Pinpoint the cell where the given text exists, returning its [x, y] midpoint coordinate. 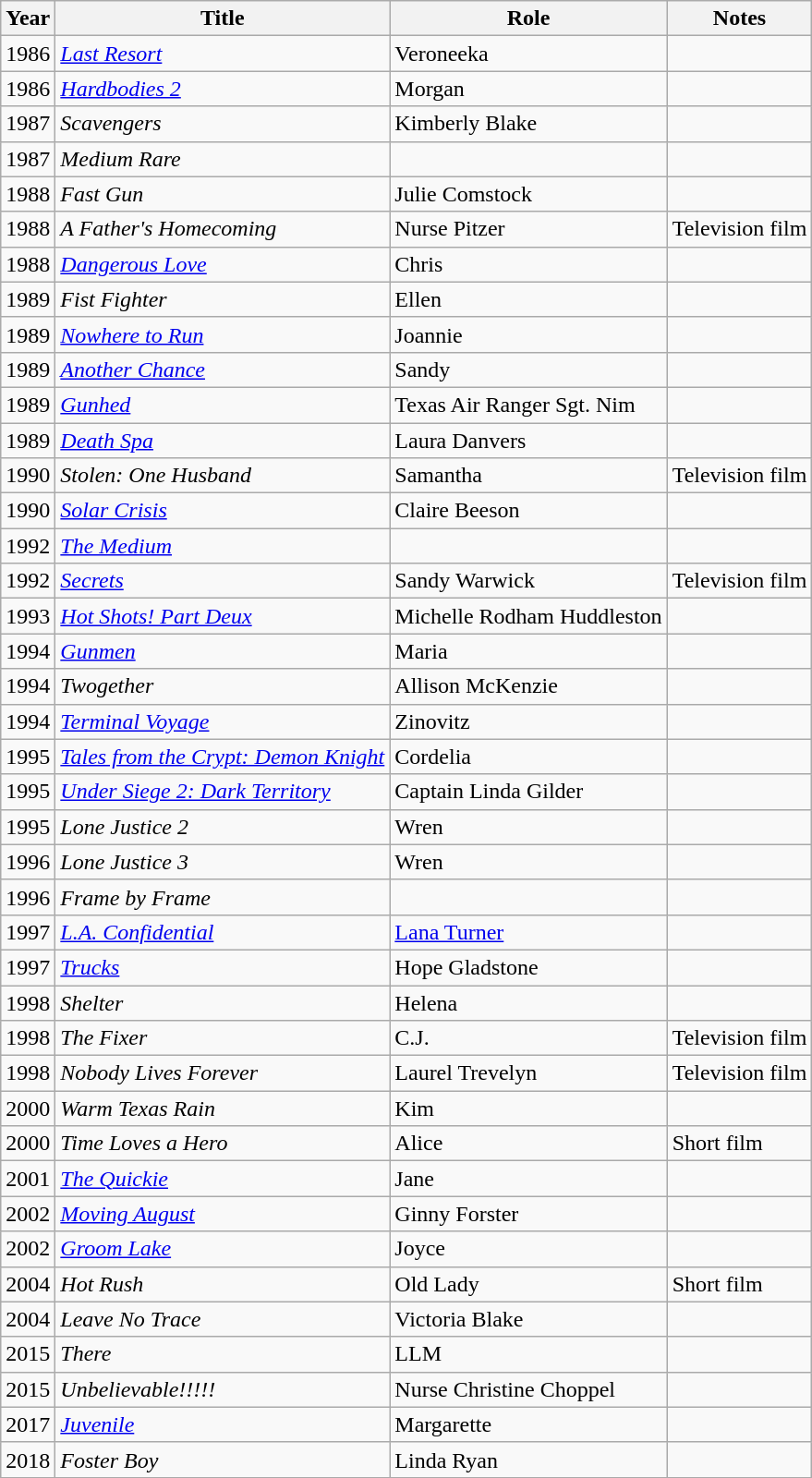
Warm Texas Rain [223, 1108]
Captain Linda Gilder [528, 792]
Joyce [528, 1249]
The Quickie [223, 1179]
Ellen [528, 299]
Hot Shots! Part Deux [223, 616]
Juvenile [223, 1424]
Zinovitz [528, 721]
Another Chance [223, 369]
Death Spa [223, 441]
Solar Crisis [223, 511]
Fast Gun [223, 194]
Joannie [528, 334]
Medium Rare [223, 159]
The Fixer [223, 1038]
Laurel Trevelyn [528, 1073]
Samantha [528, 476]
Jane [528, 1179]
Role [528, 18]
C.J. [528, 1038]
Time Loves a Hero [223, 1144]
Morgan [528, 89]
Margarette [528, 1424]
Hope Gladstone [528, 967]
Trucks [223, 967]
Groom Lake [223, 1249]
Terminal Voyage [223, 721]
2017 [28, 1424]
Old Lady [528, 1284]
Ginny Forster [528, 1214]
2001 [28, 1179]
Cordelia [528, 757]
Alice [528, 1144]
Allison McKenzie [528, 686]
Claire Beeson [528, 511]
Year [28, 18]
Gunhed [223, 405]
LLM [528, 1354]
Kim [528, 1108]
Fist Fighter [223, 299]
Twogether [223, 686]
Victoria Blake [528, 1319]
Veroneeka [528, 54]
Nurse Pitzer [528, 229]
Tales from the Crypt: Demon Knight [223, 757]
Lone Justice 3 [223, 862]
Leave No Trace [223, 1319]
Under Siege 2: Dark Territory [223, 792]
Julie Comstock [528, 194]
Stolen: One Husband [223, 476]
Hot Rush [223, 1284]
Nurse Christine Choppel [528, 1389]
Michelle Rodham Huddleston [528, 616]
Chris [528, 264]
Last Resort [223, 54]
Hardbodies 2 [223, 89]
Linda Ryan [528, 1460]
Unbelievable!!!!! [223, 1389]
A Father's Homecoming [223, 229]
Texas Air Ranger Sgt. Nim [528, 405]
There [223, 1354]
The Medium [223, 546]
Sandy [528, 369]
Lone Justice 2 [223, 827]
Notes [739, 18]
Foster Boy [223, 1460]
Sandy Warwick [528, 581]
Nowhere to Run [223, 334]
Dangerous Love [223, 264]
Maria [528, 651]
Laura Danvers [528, 441]
Helena [528, 1002]
Shelter [223, 1002]
Kimberly Blake [528, 124]
Nobody Lives Forever [223, 1073]
Secrets [223, 581]
Moving August [223, 1214]
Scavengers [223, 124]
Gunmen [223, 651]
Title [223, 18]
Frame by Frame [223, 897]
L.A. Confidential [223, 932]
Lana Turner [528, 932]
2018 [28, 1460]
1993 [28, 616]
